Capture the cell that displays the provided text and extract its [X, Y] central coordinate. 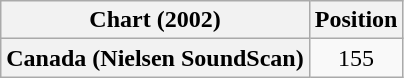
Position [356, 20]
Chart (2002) [155, 20]
155 [356, 58]
Canada (Nielsen SoundScan) [155, 58]
